Find where the given text appears and provide that cell's center as [x, y] coordinate. 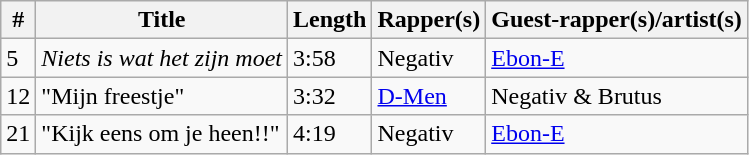
12 [18, 96]
21 [18, 134]
# [18, 20]
3:58 [330, 58]
3:32 [330, 96]
5 [18, 58]
Guest-rapper(s)/artist(s) [617, 20]
Niets is wat het zijn moet [162, 58]
Title [162, 20]
Negativ & Brutus [617, 96]
"Kijk eens om je heen!!" [162, 134]
"Mijn freestje" [162, 96]
4:19 [330, 134]
Rapper(s) [429, 20]
D-Men [429, 96]
Length [330, 20]
